Provide the (x, y) coordinate of the cell's center where the given text is located.  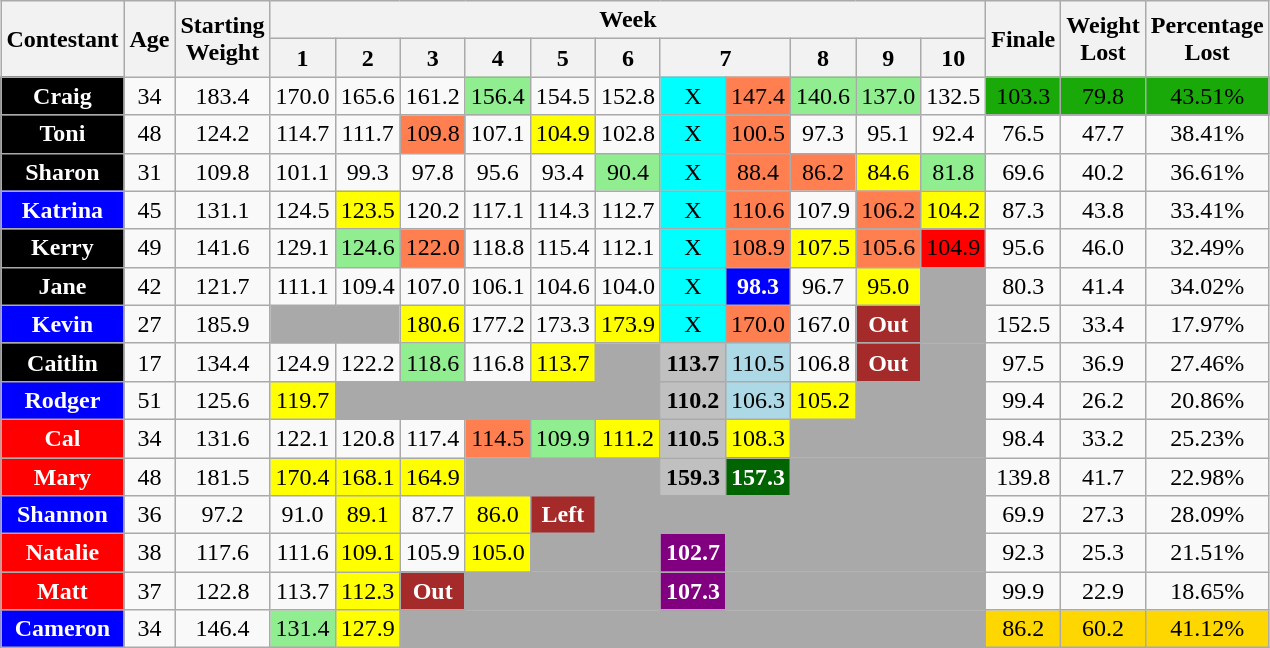
125.6 (222, 400)
69.9 (1024, 515)
161.2 (432, 96)
137.0 (888, 96)
36 (150, 515)
Katrina (62, 210)
147.4 (758, 96)
Natalie (62, 553)
116.8 (498, 362)
114.7 (302, 134)
106.2 (888, 210)
159.3 (692, 477)
43.51% (1207, 96)
117.6 (222, 553)
111.6 (302, 553)
131.6 (222, 438)
109.4 (368, 286)
41.12% (1207, 629)
99.9 (1024, 591)
185.9 (222, 324)
106.1 (498, 286)
Mary (62, 477)
95.1 (888, 134)
107.0 (432, 286)
181.5 (222, 477)
105.9 (432, 553)
Left (562, 515)
99.4 (1024, 400)
18.65% (1207, 591)
17.97% (1207, 324)
25.3 (1103, 553)
105.0 (498, 553)
183.4 (222, 96)
5 (562, 58)
9 (888, 58)
170.4 (302, 477)
60.2 (1103, 629)
81.8 (954, 172)
7 (725, 58)
111.1 (302, 286)
76.5 (1024, 134)
StartingWeight (222, 39)
93.4 (562, 172)
103.3 (1024, 96)
97.3 (824, 134)
102.8 (628, 134)
Jane (62, 286)
1 (302, 58)
146.4 (222, 629)
114.3 (562, 210)
99.3 (368, 172)
25.23% (1207, 438)
79.8 (1103, 96)
105.2 (824, 400)
131.4 (302, 629)
33.4 (1103, 324)
36.9 (1103, 362)
120.2 (432, 210)
107.5 (824, 248)
22.9 (1103, 591)
108.3 (758, 438)
84.6 (888, 172)
31 (150, 172)
22.98% (1207, 477)
87.3 (1024, 210)
167.0 (824, 324)
51 (150, 400)
20.86% (1207, 400)
2 (368, 58)
118.8 (498, 248)
Shannon (62, 515)
97.2 (222, 515)
118.6 (432, 362)
127.9 (368, 629)
100.5 (758, 134)
Sharon (62, 172)
PercentageLost (1207, 39)
91.0 (302, 515)
27 (150, 324)
40.2 (1103, 172)
92.3 (1024, 553)
34.02% (1207, 286)
WeightLost (1103, 39)
Kevin (62, 324)
38 (150, 553)
110.2 (692, 400)
Contestant (62, 39)
87.7 (432, 515)
173.9 (628, 324)
97.8 (432, 172)
152.8 (628, 96)
122.0 (432, 248)
104.2 (954, 210)
8 (824, 58)
27.3 (1103, 515)
107.3 (692, 591)
105.6 (888, 248)
101.1 (302, 172)
168.1 (368, 477)
123.5 (368, 210)
107.1 (498, 134)
157.3 (758, 477)
131.1 (222, 210)
104.0 (628, 286)
122.8 (222, 591)
124.5 (302, 210)
10 (954, 58)
111.7 (368, 134)
4 (498, 58)
108.9 (758, 248)
36.61% (1207, 172)
132.5 (954, 96)
42 (150, 286)
Caitlin (62, 362)
Week (628, 20)
140.6 (824, 96)
165.6 (368, 96)
17 (150, 362)
Cameron (62, 629)
124.2 (222, 134)
88.4 (758, 172)
80.3 (1024, 286)
104.6 (562, 286)
98.3 (758, 286)
110.6 (758, 210)
115.4 (562, 248)
90.4 (628, 172)
33.2 (1103, 438)
Kerry (62, 248)
Craig (62, 96)
177.2 (498, 324)
164.9 (432, 477)
47.7 (1103, 134)
96.7 (824, 286)
139.8 (1024, 477)
120.8 (368, 438)
Cal (62, 438)
97.5 (1024, 362)
6 (628, 58)
Matt (62, 591)
124.9 (302, 362)
112.7 (628, 210)
129.1 (302, 248)
117.4 (432, 438)
106.3 (758, 400)
173.3 (562, 324)
112.3 (368, 591)
43.8 (1103, 210)
119.7 (302, 400)
152.5 (1024, 324)
Age (150, 39)
37 (150, 591)
26.2 (1103, 400)
41.7 (1103, 477)
92.4 (954, 134)
3 (432, 58)
141.6 (222, 248)
106.8 (824, 362)
21.51% (1207, 553)
122.1 (302, 438)
45 (150, 210)
28.09% (1207, 515)
Toni (62, 134)
Rodger (62, 400)
Finale (1024, 39)
89.1 (368, 515)
41.4 (1103, 286)
27.46% (1207, 362)
38.41% (1207, 134)
98.4 (1024, 438)
134.4 (222, 362)
124.6 (368, 248)
122.2 (368, 362)
102.7 (692, 553)
114.5 (498, 438)
49 (150, 248)
154.5 (562, 96)
46.0 (1103, 248)
117.1 (498, 210)
109.1 (368, 553)
156.4 (498, 96)
33.41% (1207, 210)
69.6 (1024, 172)
107.9 (824, 210)
180.6 (432, 324)
109.9 (562, 438)
86.0 (498, 515)
121.7 (222, 286)
112.1 (628, 248)
95.0 (888, 286)
32.49% (1207, 248)
111.2 (628, 438)
